Identify which cell holds the provided text, then report its (X, Y) central coordinate. 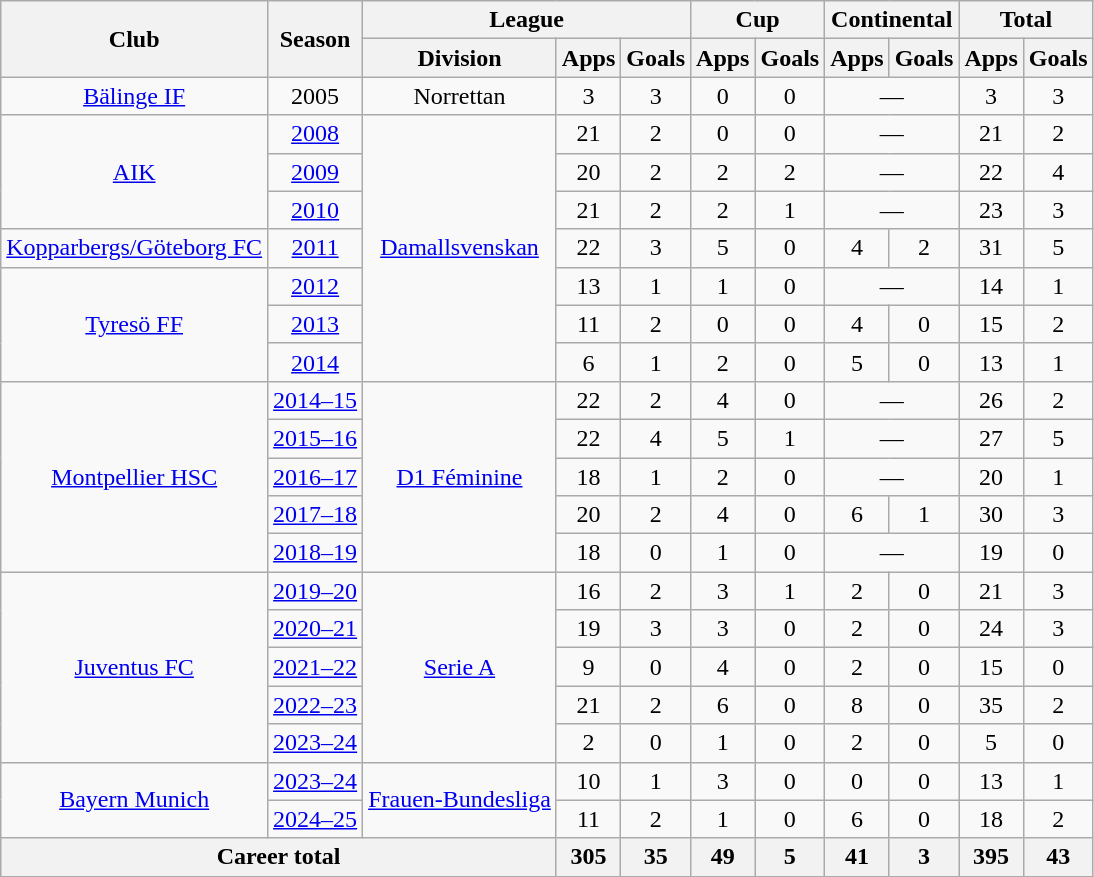
Montpellier HSC (134, 476)
Juventus FC (134, 667)
2010 (316, 210)
305 (588, 857)
2021–22 (316, 667)
10 (588, 781)
2008 (316, 134)
27 (991, 438)
Kopparbergs/Göteborg FC (134, 248)
2011 (316, 248)
2013 (316, 324)
Career total (279, 857)
16 (588, 591)
2016–17 (316, 477)
49 (723, 857)
2024–25 (316, 819)
2005 (316, 96)
2022–23 (316, 705)
9 (588, 667)
Club (134, 39)
AIK (134, 172)
2015–16 (316, 438)
Damallsvenskan (460, 248)
43 (1058, 857)
Serie A (460, 667)
2020–21 (316, 629)
D1 Féminine (460, 476)
2014 (316, 362)
395 (991, 857)
2019–20 (316, 591)
Tyresö FF (134, 324)
Bayern Munich (134, 800)
2012 (316, 286)
30 (991, 515)
League (527, 20)
2018–19 (316, 553)
41 (857, 857)
Season (316, 39)
Division (460, 58)
2009 (316, 172)
Frauen-Bundesliga (460, 800)
14 (991, 286)
Norrettan (460, 96)
31 (991, 248)
24 (991, 629)
2014–15 (316, 400)
23 (991, 210)
Continental (892, 20)
2017–18 (316, 515)
8 (857, 705)
Bälinge IF (134, 96)
Cup (758, 20)
26 (991, 400)
Total (1026, 20)
